Return (x, y) of the center of cell containing provided text 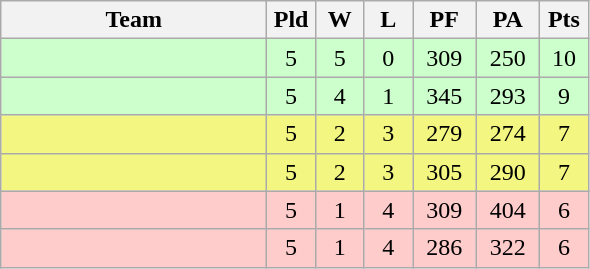
250 (508, 58)
404 (508, 210)
274 (508, 134)
293 (508, 96)
9 (564, 96)
PF (444, 20)
305 (444, 172)
279 (444, 134)
Pld (292, 20)
Team (134, 20)
PA (508, 20)
L (388, 20)
322 (508, 248)
290 (508, 172)
W (340, 20)
286 (444, 248)
0 (388, 58)
10 (564, 58)
345 (444, 96)
Pts (564, 20)
